Determine the (x, y) coordinate at the center of the cell enclosing the given text.  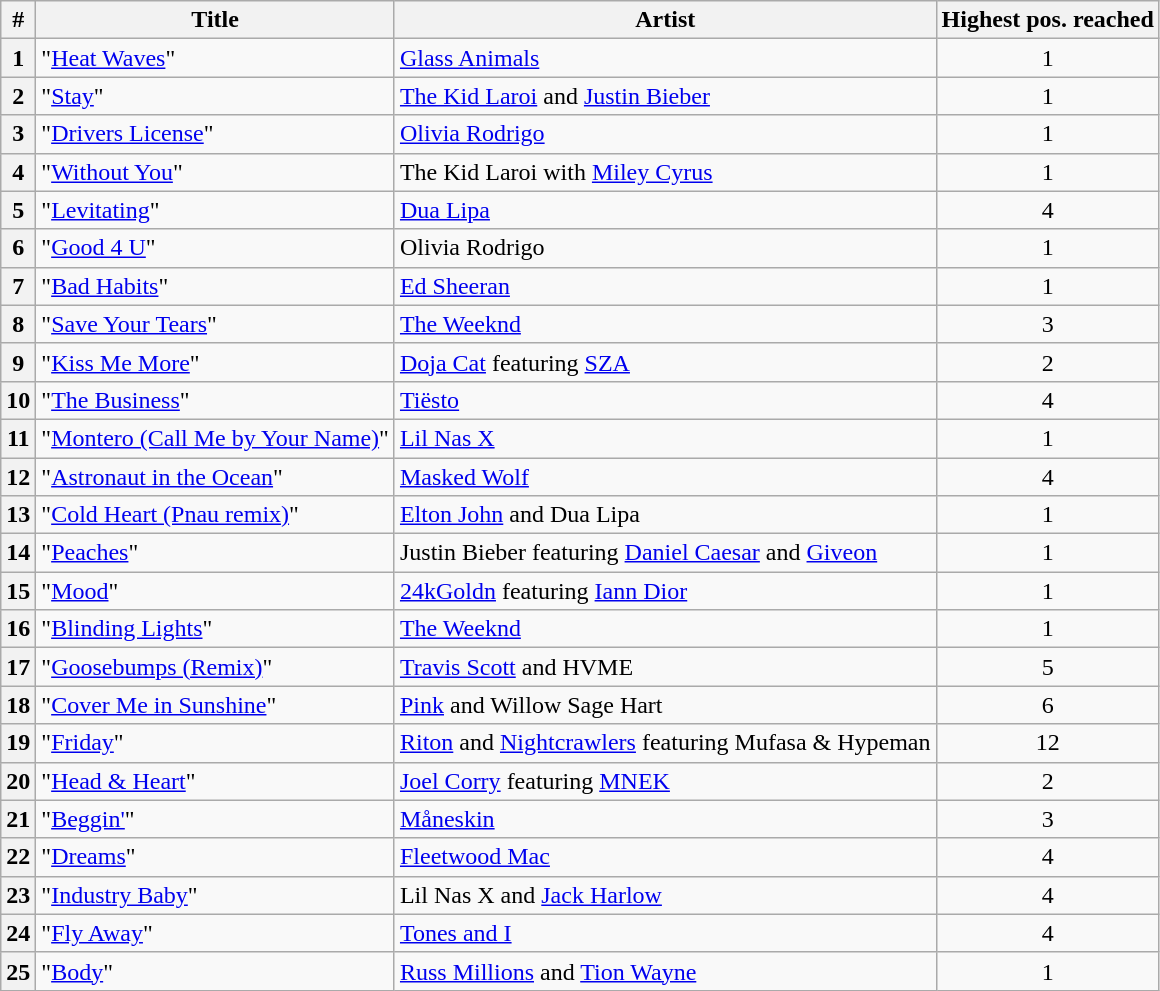
22 (18, 857)
"Montero (Call Me by Your Name)" (216, 438)
Artist (665, 20)
"Stay" (216, 96)
Joel Corry featuring MNEK (665, 781)
"Bad Habits" (216, 286)
"Cold Heart (Pnau remix)" (216, 515)
"Head & Heart" (216, 781)
Pink and Willow Sage Hart (665, 705)
Justin Bieber featuring Daniel Caesar and Giveon (665, 553)
Lil Nas X and Jack Harlow (665, 895)
"Friday" (216, 743)
9 (18, 362)
Lil Nas X (665, 438)
25 (18, 971)
"Fly Away" (216, 933)
Masked Wolf (665, 477)
20 (18, 781)
21 (18, 819)
8 (18, 324)
Dua Lipa (665, 210)
17 (18, 667)
"Beggin'" (216, 819)
Glass Animals (665, 58)
16 (18, 629)
Highest pos. reached (1048, 20)
24kGoldn featuring Iann Dior (665, 591)
10 (18, 400)
The Kid Laroi with Miley Cyrus (665, 172)
"The Business" (216, 400)
"Mood" (216, 591)
Tiësto (665, 400)
"Drivers License" (216, 134)
"Levitating" (216, 210)
24 (18, 933)
"Goosebumps (Remix)" (216, 667)
19 (18, 743)
"Save Your Tears" (216, 324)
"Industry Baby" (216, 895)
"Cover Me in Sunshine" (216, 705)
# (18, 20)
13 (18, 515)
18 (18, 705)
"Peaches" (216, 553)
"Good 4 U" (216, 248)
Riton and Nightcrawlers featuring Mufasa & Hypeman (665, 743)
"Heat Waves" (216, 58)
15 (18, 591)
Travis Scott and HVME (665, 667)
23 (18, 895)
Måneskin (665, 819)
"Astronaut in the Ocean" (216, 477)
Tones and I (665, 933)
14 (18, 553)
The Kid Laroi and Justin Bieber (665, 96)
11 (18, 438)
Fleetwood Mac (665, 857)
"Without You" (216, 172)
Title (216, 20)
Doja Cat featuring SZA (665, 362)
"Body" (216, 971)
Russ Millions and Tion Wayne (665, 971)
Elton John and Dua Lipa (665, 515)
"Dreams" (216, 857)
Ed Sheeran (665, 286)
7 (18, 286)
"Blinding Lights" (216, 629)
"Kiss Me More" (216, 362)
